Provide the [x, y] coordinate of the cell's center where the given text is located.  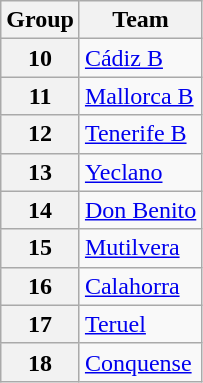
14 [40, 210]
12 [40, 134]
Team [140, 20]
Mutilvera [140, 248]
13 [40, 172]
15 [40, 248]
Don Benito [140, 210]
10 [40, 58]
Calahorra [140, 286]
Tenerife B [140, 134]
16 [40, 286]
Mallorca B [140, 96]
Cádiz B [140, 58]
11 [40, 96]
18 [40, 362]
Teruel [140, 324]
Group [40, 20]
17 [40, 324]
Conquense [140, 362]
Yeclano [140, 172]
